Locate the cell with the specified text and output its (X, Y) center coordinate. 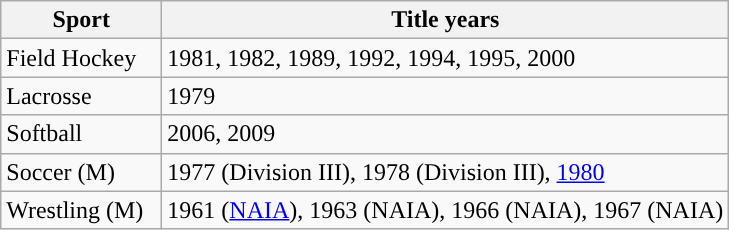
Softball (82, 134)
Field Hockey (82, 58)
Soccer (M) (82, 172)
1977 (Division III), 1978 (Division III), 1980 (446, 172)
2006, 2009 (446, 134)
Title years (446, 20)
Lacrosse (82, 96)
1961 (NAIA), 1963 (NAIA), 1966 (NAIA), 1967 (NAIA) (446, 210)
1981, 1982, 1989, 1992, 1994, 1995, 2000 (446, 58)
Sport (82, 20)
1979 (446, 96)
Wrestling (M) (82, 210)
